Return the [x, y] coordinate for the center point of the cell that contains the specified text.  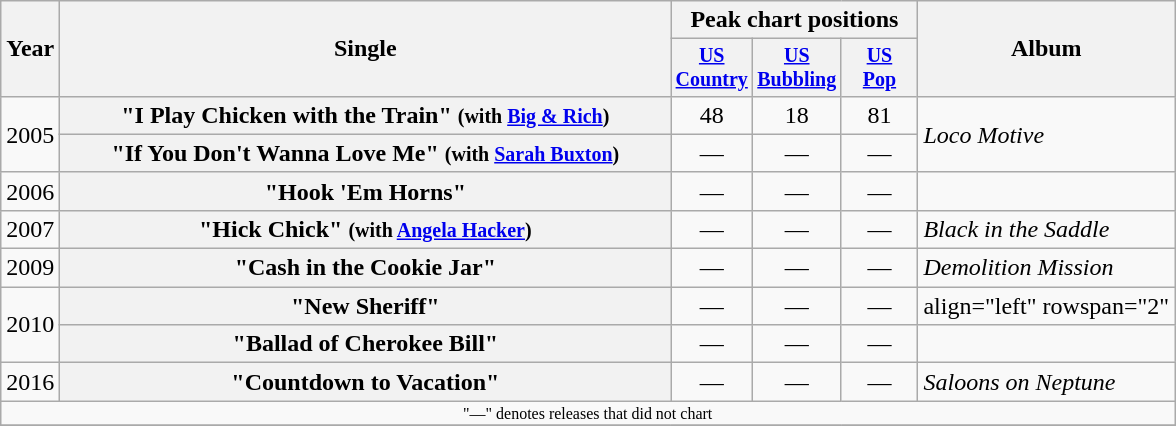
"—" denotes releases that did not chart [588, 413]
Saloons on Neptune [1046, 382]
Album [1046, 49]
Black in the Saddle [1046, 229]
Loco Motive [1046, 134]
81 [880, 115]
2010 [30, 325]
USPop [880, 68]
2009 [30, 268]
2005 [30, 134]
"Cash in the Cookie Jar" [366, 268]
"Countdown to Vacation" [366, 382]
US Country [712, 68]
"Hick Chick" (with Angela Hacker) [366, 229]
2007 [30, 229]
"Ballad of Cherokee Bill" [366, 344]
18 [797, 115]
Demolition Mission [1046, 268]
2016 [30, 382]
2006 [30, 191]
"I Play Chicken with the Train" (with Big & Rich) [366, 115]
"New Sheriff" [366, 306]
Single [366, 49]
48 [712, 115]
"If You Don't Wanna Love Me" (with Sarah Buxton) [366, 153]
align="left" rowspan="2" [1046, 306]
US Bubbling [797, 68]
Year [30, 49]
Peak chart positions [794, 20]
"Hook 'Em Horns" [366, 191]
